Determine the (X, Y) coordinate at the center of the cell enclosing the given text.  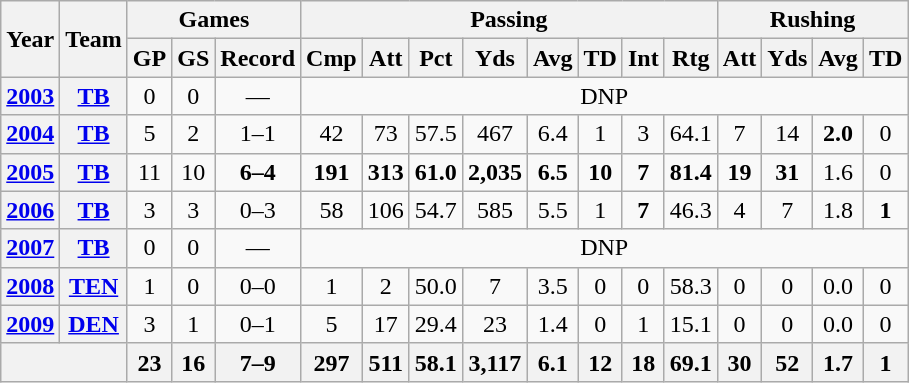
DEN (94, 324)
2007 (30, 248)
511 (386, 362)
6.4 (552, 134)
46.3 (690, 210)
2003 (30, 96)
29.4 (436, 324)
TEN (94, 286)
58.1 (436, 362)
58 (332, 210)
3,117 (494, 362)
2,035 (494, 172)
Cmp (332, 58)
57.5 (436, 134)
52 (788, 362)
42 (332, 134)
Games (214, 20)
31 (788, 172)
2009 (30, 324)
58.3 (690, 286)
Team (94, 39)
191 (332, 172)
81.4 (690, 172)
585 (494, 210)
5.5 (552, 210)
2006 (30, 210)
1.4 (552, 324)
Rushing (812, 20)
2005 (30, 172)
61.0 (436, 172)
16 (194, 362)
6–4 (258, 172)
467 (494, 134)
313 (386, 172)
6.1 (552, 362)
2.0 (838, 134)
73 (386, 134)
17 (386, 324)
19 (739, 172)
50.0 (436, 286)
3.5 (552, 286)
2008 (30, 286)
64.1 (690, 134)
Rtg (690, 58)
Pct (436, 58)
GS (194, 58)
6.5 (552, 172)
0–0 (258, 286)
30 (739, 362)
4 (739, 210)
0–1 (258, 324)
14 (788, 134)
54.7 (436, 210)
Passing (510, 20)
0–3 (258, 210)
18 (643, 362)
7–9 (258, 362)
1.7 (838, 362)
11 (149, 172)
1.8 (838, 210)
12 (600, 362)
GP (149, 58)
15.1 (690, 324)
1–1 (258, 134)
2004 (30, 134)
69.1 (690, 362)
Record (258, 58)
Year (30, 39)
106 (386, 210)
1.6 (838, 172)
297 (332, 362)
Int (643, 58)
